Capture the cell that displays the provided text and extract its [x, y] central coordinate. 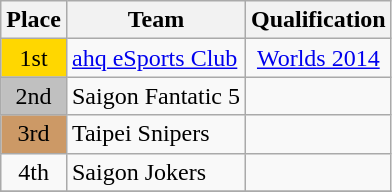
2nd [34, 96]
Saigon Fantatic 5 [156, 96]
Taipei Snipers [156, 134]
4th [34, 172]
Team [156, 20]
Worlds 2014 [318, 58]
Saigon Jokers [156, 172]
Place [34, 20]
Qualification [318, 20]
3rd [34, 134]
1st [34, 58]
ahq eSports Club [156, 58]
